Capture the cell that displays the provided text and extract its [x, y] central coordinate. 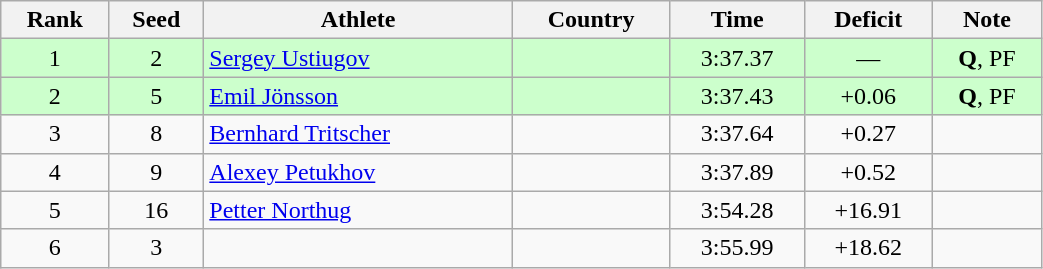
3:37.89 [738, 172]
Rank [55, 20]
4 [55, 172]
+0.27 [868, 134]
Petter Northug [358, 210]
+0.52 [868, 172]
— [868, 58]
+16.91 [868, 210]
3:37.43 [738, 96]
Deficit [868, 20]
3:55.99 [738, 248]
3:54.28 [738, 210]
1 [55, 58]
8 [156, 134]
9 [156, 172]
Time [738, 20]
3:37.37 [738, 58]
Note [987, 20]
Sergey Ustiugov [358, 58]
Athlete [358, 20]
16 [156, 210]
6 [55, 248]
3:37.64 [738, 134]
+18.62 [868, 248]
Bernhard Tritscher [358, 134]
+0.06 [868, 96]
Country [590, 20]
Seed [156, 20]
Emil Jönsson [358, 96]
Alexey Petukhov [358, 172]
